Search for the cell housing the specified text and yield its (X, Y) center coordinate. 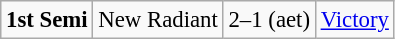
New Radiant (158, 20)
Victory (354, 20)
1st Semi (47, 20)
2–1 (aet) (269, 20)
